Find where the given text appears and provide that cell's center as (X, Y) coordinate. 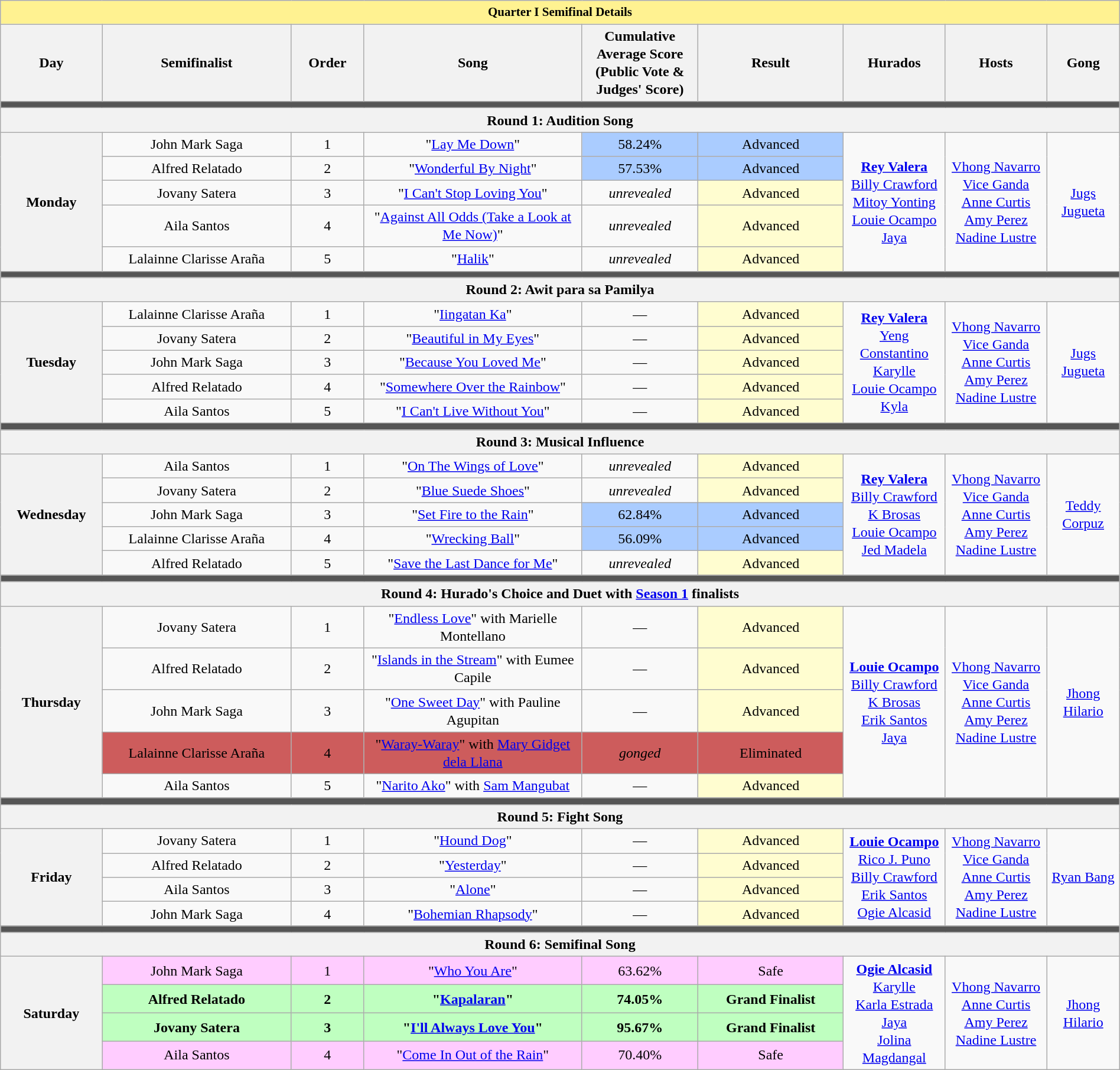
Eliminated (771, 752)
62.84% (640, 515)
"Hound Dog" (473, 841)
Ogie AlcasidKarylleKarla EstradaJayaJolina Magdangal (894, 1013)
"I Can't Live Without You" (473, 411)
Tuesday (51, 363)
"Beautiful in My Eyes" (473, 338)
Result (771, 63)
"Bohemian Rhapsody" (473, 914)
"I Can't Stop Loving You" (473, 193)
Hurados (894, 63)
Round 6: Semifinal Song (560, 945)
"Kapalaran" (473, 999)
Friday (51, 877)
"Because You Loved Me" (473, 363)
"Iingatan Ka" (473, 314)
"Save the Last Dance for Me" (473, 563)
"I'll Always Love You" (473, 1027)
Semifinalist (197, 63)
Hosts (996, 63)
Round 2: Awit para sa Pamilya (560, 289)
Order (327, 63)
"Wonderful By Night" (473, 169)
"Islands in the Stream" with Eumee Capile (473, 668)
Ryan Bang (1083, 877)
Louie OcampoBilly CrawfordK BrosasErik SantosJaya (894, 702)
"Narito Ako" with Sam Mangubat (473, 785)
"Alone" (473, 889)
Rey ValeraYeng ConstantinoKarylleLouie OcampoKyla (894, 363)
"Come In Out of the Rain" (473, 1055)
"Who You Are" (473, 971)
"Somewhere Over the Rainbow" (473, 386)
95.67% (640, 1027)
Cumulative Average Score (Public Vote & Judges' Score) (640, 63)
"Endless Love" with Marielle Montellano (473, 627)
"Against All Odds (Take a Look at Me Now)" (473, 226)
"One Sweet Day" with Pauline Agupitan (473, 711)
Round 1: Audition Song (560, 120)
63.62% (640, 971)
Round 5: Fight Song (560, 817)
"On The Wings of Love" (473, 467)
"Waray-Waray" with Mary Gidget dela Llana (473, 752)
Round 3: Musical Influence (560, 442)
57.53% (640, 169)
Wednesday (51, 515)
"Lay Me Down" (473, 144)
"Blue Suede Shoes" (473, 490)
"Wrecking Ball" (473, 539)
Day (51, 63)
Saturday (51, 1013)
Rey ValeraBilly CrawfordMitoy YontingLouie OcampoJaya (894, 202)
Quarter I Semifinal Details (560, 12)
58.24% (640, 144)
Thursday (51, 702)
"Halik" (473, 259)
"Yesterday" (473, 866)
Round 4: Hurado's Choice and Duet with Season 1 finalists (560, 594)
gonged (640, 752)
Song (473, 63)
Teddy Corpuz (1083, 515)
Monday (51, 202)
"Set Fire to the Rain" (473, 515)
70.40% (640, 1055)
Rey ValeraBilly CrawfordK BrosasLouie OcampoJed Madela (894, 515)
Gong (1083, 63)
Louie OcampoRico J. PunoBilly CrawfordErik SantosOgie Alcasid (894, 877)
Vhong NavarroAnne CurtisAmy PerezNadine Lustre (996, 1013)
74.05% (640, 999)
56.09% (640, 539)
